Detect which cell encompasses the target text, then output its [X, Y] center coordinate. 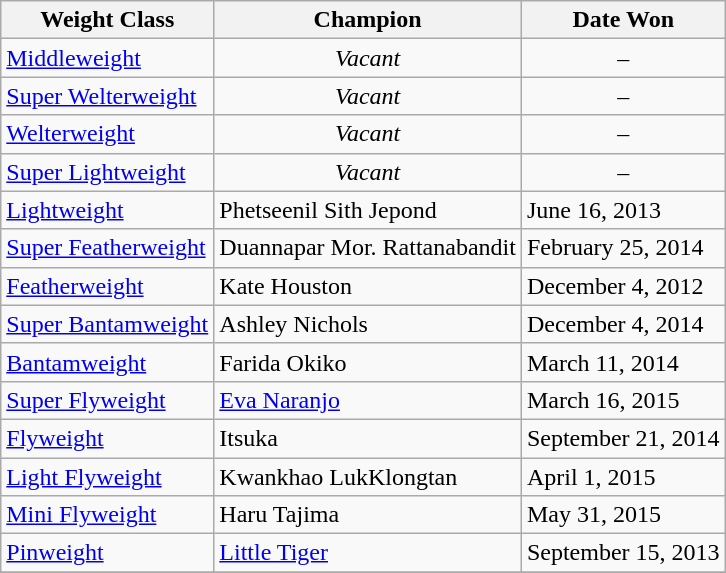
Featherweight [108, 286]
Haru Tajima [368, 515]
Mini Flyweight [108, 515]
December 4, 2014 [623, 324]
Phetseenil Sith Jepond [368, 210]
Pinweight [108, 553]
Ashley Nichols [368, 324]
Super Flyweight [108, 400]
March 16, 2015 [623, 400]
Super Bantamweight [108, 324]
September 15, 2013 [623, 553]
Welterweight [108, 134]
September 21, 2014 [623, 438]
Duannapar Mor. Rattanabandit [368, 248]
Super Lightweight [108, 172]
Light Flyweight [108, 477]
June 16, 2013 [623, 210]
Champion [368, 20]
Weight Class [108, 20]
Super Featherweight [108, 248]
Middleweight [108, 58]
March 11, 2014 [623, 362]
Farida Okiko [368, 362]
Little Tiger [368, 553]
Itsuka [368, 438]
Flyweight [108, 438]
Date Won [623, 20]
April 1, 2015 [623, 477]
May 31, 2015 [623, 515]
Super Welterweight [108, 96]
February 25, 2014 [623, 248]
Kate Houston [368, 286]
Kwankhao LukKlongtan [368, 477]
December 4, 2012 [623, 286]
Bantamweight [108, 362]
Lightweight [108, 210]
Eva Naranjo [368, 400]
